Output the (x, y) coordinate of the center of the cell containing the given text.  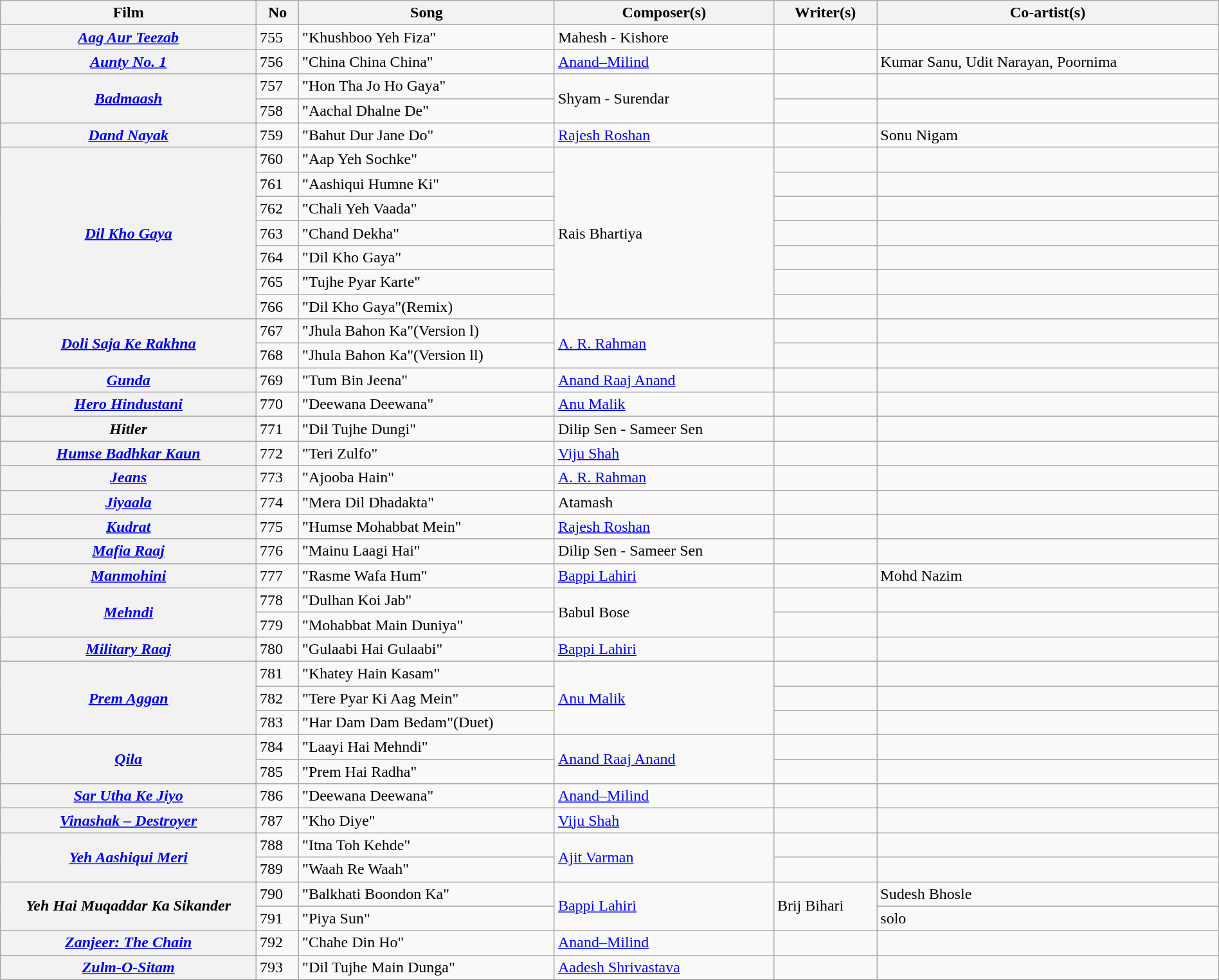
"Ajooba Hain" (427, 478)
761 (278, 184)
Zulm-O-Sitam (129, 967)
Kumar Sanu, Udit Narayan, Poornima (1048, 62)
792 (278, 943)
774 (278, 502)
Brij Bihari (825, 906)
771 (278, 429)
"Tum Bin Jeena" (427, 380)
Jiyaala (129, 502)
Hitler (129, 429)
776 (278, 551)
"Laayi Hai Mehndi" (427, 747)
Mahesh - Kishore (664, 37)
"Dil Tujhe Dungi" (427, 429)
"Jhula Bahon Ka"(Version l) (427, 331)
763 (278, 233)
765 (278, 282)
"Rasme Wafa Hum" (427, 576)
766 (278, 307)
"Gulaabi Hai Gulaabi" (427, 649)
"China China China" (427, 62)
"Mera Dil Dhadakta" (427, 502)
"Khatey Hain Kasam" (427, 673)
Humse Badhkar Kaun (129, 453)
758 (278, 111)
780 (278, 649)
769 (278, 380)
Gunda (129, 380)
"Balkhati Boondon Ka" (427, 894)
Co-artist(s) (1048, 13)
Aadesh Shrivastava (664, 967)
757 (278, 86)
Jeans (129, 478)
Ajit Varman (664, 857)
755 (278, 37)
756 (278, 62)
"Tujhe Pyar Karte" (427, 282)
Mohd Nazim (1048, 576)
"Dil Kho Gaya" (427, 257)
No (278, 13)
"Chand Dekha" (427, 233)
Mehndi (129, 612)
Prem Aggan (129, 698)
Rais Bhartiya (664, 233)
"Bahut Dur Jane Do" (427, 135)
"Kho Diye" (427, 821)
Film (129, 13)
"Dulhan Koi Jab" (427, 600)
786 (278, 796)
Military Raaj (129, 649)
"Jhula Bahon Ka"(Version ll) (427, 356)
773 (278, 478)
785 (278, 772)
Badmaash (129, 98)
"Mainu Laagi Hai" (427, 551)
Composer(s) (664, 13)
Manmohini (129, 576)
Qila (129, 759)
solo (1048, 918)
Shyam - Surendar (664, 98)
777 (278, 576)
Mafia Raaj (129, 551)
"Dil Tujhe Main Dunga" (427, 967)
Hero Hindustani (129, 404)
775 (278, 527)
764 (278, 257)
"Har Dam Dam Bedam"(Duet) (427, 723)
784 (278, 747)
791 (278, 918)
Vinashak – Destroyer (129, 821)
762 (278, 208)
772 (278, 453)
"Dil Kho Gaya"(Remix) (427, 307)
759 (278, 135)
Aag Aur Teezab (129, 37)
Atamash (664, 502)
"Aachal Dhalne De" (427, 111)
Zanjeer: The Chain (129, 943)
Babul Bose (664, 612)
"Prem Hai Radha" (427, 772)
788 (278, 845)
Sonu Nigam (1048, 135)
"Humse Mohabbat Mein" (427, 527)
"Khushboo Yeh Fiza" (427, 37)
"Chali Yeh Vaada" (427, 208)
767 (278, 331)
"Mohabbat Main Duniya" (427, 624)
760 (278, 159)
Yeh Hai Muqaddar Ka Sikander (129, 906)
Doli Saja Ke Rakhna (129, 343)
"Teri Zulfo" (427, 453)
"Aap Yeh Sochke" (427, 159)
782 (278, 698)
"Hon Tha Jo Ho Gaya" (427, 86)
Sudesh Bhosle (1048, 894)
Aunty No. 1 (129, 62)
"Itna Toh Kehde" (427, 845)
783 (278, 723)
787 (278, 821)
"Aashiqui Humne Ki" (427, 184)
Sar Utha Ke Jiyo (129, 796)
793 (278, 967)
790 (278, 894)
Writer(s) (825, 13)
"Chahe Din Ho" (427, 943)
770 (278, 404)
778 (278, 600)
768 (278, 356)
Kudrat (129, 527)
Dand Nayak (129, 135)
Yeh Aashiqui Meri (129, 857)
789 (278, 869)
779 (278, 624)
"Piya Sun" (427, 918)
781 (278, 673)
Dil Kho Gaya (129, 233)
"Waah Re Waah" (427, 869)
"Tere Pyar Ki Aag Mein" (427, 698)
Song (427, 13)
